Output the (X, Y) coordinate of the center of the cell containing the given text.  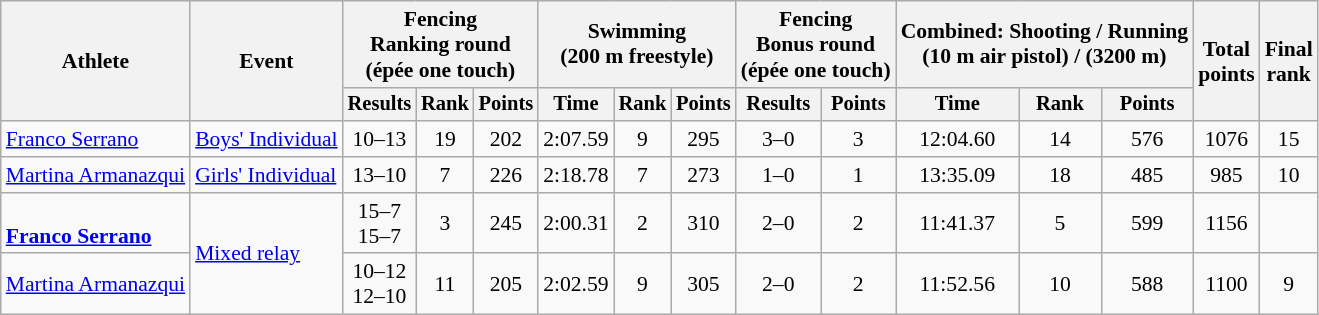
245 (506, 224)
11:52.56 (958, 284)
295 (703, 139)
985 (1226, 175)
11:41.37 (958, 224)
485 (1147, 175)
1 (858, 175)
14 (1060, 139)
11 (445, 284)
Totalpoints (1226, 61)
576 (1147, 139)
Swimming(200 m freestyle) (636, 44)
Finalrank (1289, 61)
202 (506, 139)
5 (1060, 224)
18 (1060, 175)
599 (1147, 224)
12:04.60 (958, 139)
2:02.59 (576, 284)
205 (506, 284)
1–0 (778, 175)
305 (703, 284)
3–0 (778, 139)
Combined: Shooting / Running(10 m air pistol) / (3200 m) (1044, 44)
FencingRanking round(épée one touch) (441, 44)
Girls' Individual (266, 175)
Boys' Individual (266, 139)
2:00.31 (576, 224)
226 (506, 175)
Event (266, 61)
Mixed relay (266, 254)
13–10 (380, 175)
15–715–7 (380, 224)
19 (445, 139)
1100 (1226, 284)
588 (1147, 284)
1076 (1226, 139)
310 (703, 224)
13:35.09 (958, 175)
Athlete (96, 61)
273 (703, 175)
15 (1289, 139)
10–1212–10 (380, 284)
1156 (1226, 224)
FencingBonus round(épée one touch) (816, 44)
2:07.59 (576, 139)
2:18.78 (576, 175)
10–13 (380, 139)
